Detect which cell encompasses the target text, then output its [X, Y] center coordinate. 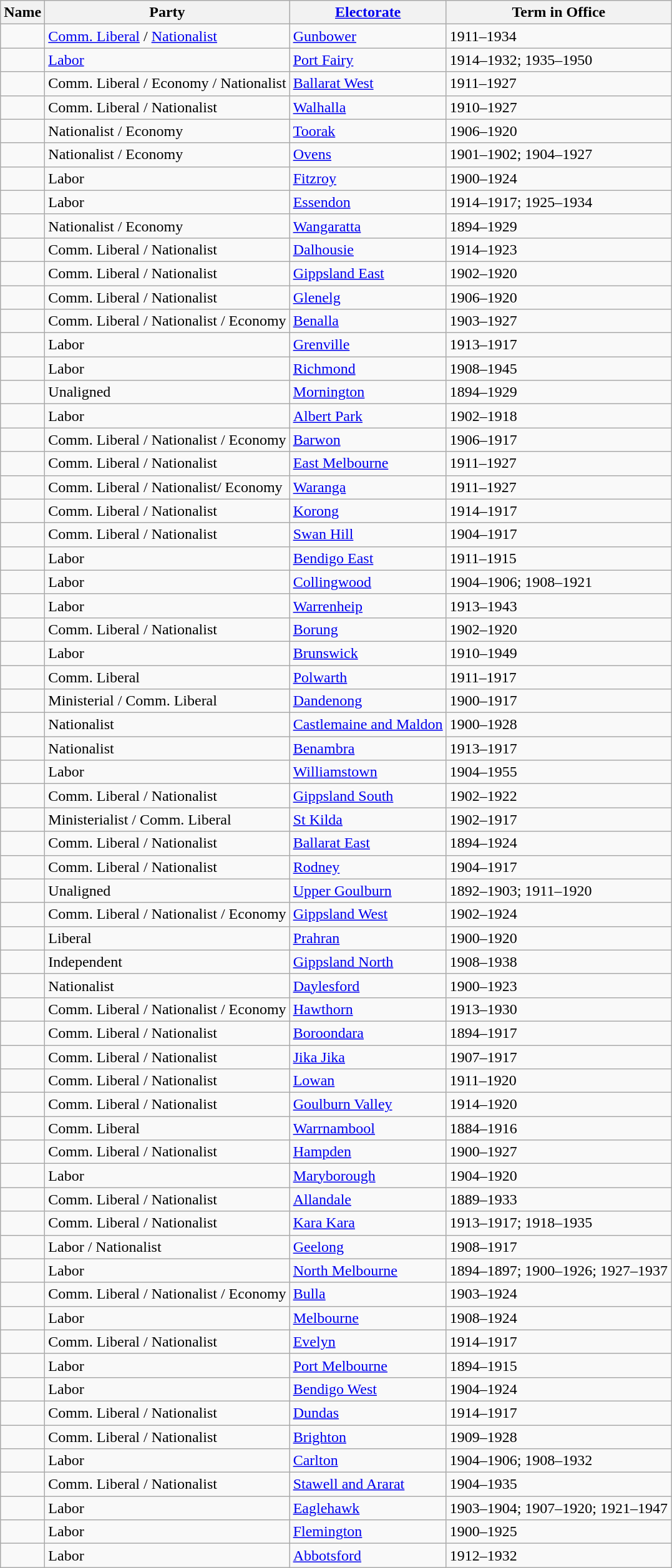
Benambra [368, 748]
Glenelg [368, 298]
1911–1934 [558, 36]
1904–1924 [558, 1389]
1910–1949 [558, 653]
Warrnambool [368, 1128]
Gippsland North [368, 962]
1913–1943 [558, 606]
1904–1935 [558, 1484]
1902–1918 [558, 416]
1903–1927 [558, 321]
1913–1930 [558, 1009]
1906–1917 [558, 440]
Kara Kara [368, 1223]
Toorak [368, 131]
Ballarat East [368, 843]
Korong [368, 511]
Fitzroy [368, 178]
1914–1920 [558, 1105]
Brighton [368, 1436]
1894–1915 [558, 1365]
Wangaratta [368, 226]
1914–1917; 1925–1934 [558, 202]
Rodney [368, 867]
1904–1920 [558, 1176]
Name [22, 12]
Eaglehawk [368, 1508]
Goulburn Valley [368, 1105]
1908–1924 [558, 1318]
North Melbourne [368, 1270]
1900–1925 [558, 1532]
1904–1955 [558, 772]
East Melbourne [368, 463]
1902–1917 [558, 820]
1908–1917 [558, 1247]
1903–1924 [558, 1294]
Ministerialist / Comm. Liberal [167, 820]
Benalla [368, 321]
1889–1933 [558, 1199]
Polwarth [368, 677]
Abbotsford [368, 1556]
1913–1917; 1918–1935 [558, 1223]
Term in Office [558, 12]
1908–1945 [558, 369]
Borung [368, 629]
Collingwood [368, 582]
Melbourne [368, 1318]
Warrenheip [368, 606]
Grenville [368, 345]
Comm. Liberal / Nationalist/ Economy [167, 487]
1911–1917 [558, 677]
1904–1906; 1908–1932 [558, 1461]
Flemington [368, 1532]
Albert Park [368, 416]
Geelong [368, 1247]
1904–1906; 1908–1921 [558, 582]
Dandenong [368, 701]
1907–1917 [558, 1057]
Ovens [368, 155]
Hampden [368, 1152]
1900–1920 [558, 938]
Jika Jika [368, 1057]
Mornington [368, 392]
1892–1903; 1911–1920 [558, 891]
Maryborough [368, 1176]
1911–1920 [558, 1081]
Williamstown [368, 772]
1900–1923 [558, 985]
Lowan [368, 1081]
Dundas [368, 1413]
1912–1932 [558, 1556]
Labor / Nationalist [167, 1247]
Barwon [368, 440]
1914–1932; 1935–1950 [558, 60]
Gippsland East [368, 273]
Richmond [368, 369]
Party [167, 12]
Boroondara [368, 1033]
Walhalla [368, 107]
Bendigo West [368, 1389]
Essendon [368, 202]
Swan Hill [368, 535]
Upper Goulburn [368, 891]
Bendigo East [368, 558]
1911–1915 [558, 558]
1901–1902; 1904–1927 [558, 155]
Ministerial / Comm. Liberal [167, 701]
1894–1897; 1900–1926; 1927–1937 [558, 1270]
Carlton [368, 1461]
1900–1924 [558, 178]
Allandale [368, 1199]
Independent [167, 962]
Comm. Liberal / Economy / Nationalist [167, 84]
1914–1923 [558, 249]
Daylesford [368, 985]
1908–1938 [558, 962]
1902–1924 [558, 914]
Brunswick [368, 653]
1902–1922 [558, 796]
1910–1927 [558, 107]
St Kilda [368, 820]
1900–1927 [558, 1152]
Stawell and Ararat [368, 1484]
1903–1904; 1907–1920; 1921–1947 [558, 1508]
1894–1917 [558, 1033]
Electorate [368, 12]
Gippsland South [368, 796]
Ballarat West [368, 84]
Gippsland West [368, 914]
Waranga [368, 487]
Bulla [368, 1294]
1900–1928 [558, 725]
Hawthorn [368, 1009]
1900–1917 [558, 701]
1884–1916 [558, 1128]
Port Melbourne [368, 1365]
1894–1924 [558, 843]
Evelyn [368, 1342]
Castlemaine and Maldon [368, 725]
Port Fairy [368, 60]
1909–1928 [558, 1436]
Dalhousie [368, 249]
Prahran [368, 938]
Gunbower [368, 36]
Liberal [167, 938]
